Return (x, y) of the center of cell containing provided text 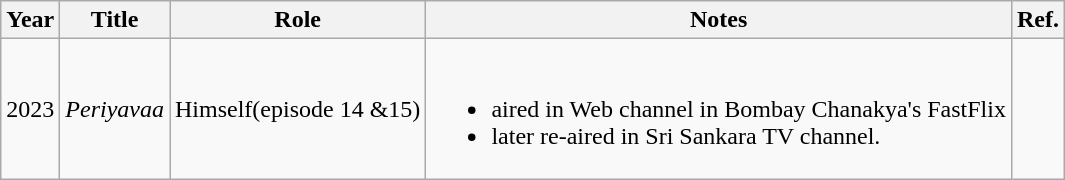
Periyavaa (115, 109)
Title (115, 20)
Ref. (1038, 20)
aired in Web channel in Bombay Chanakya's FastFlixlater re-aired in Sri Sankara TV channel. (719, 109)
Himself(episode 14 &15) (298, 109)
Role (298, 20)
2023 (30, 109)
Year (30, 20)
Notes (719, 20)
